Determine the [x, y] coordinate at the center of the cell enclosing the given text.  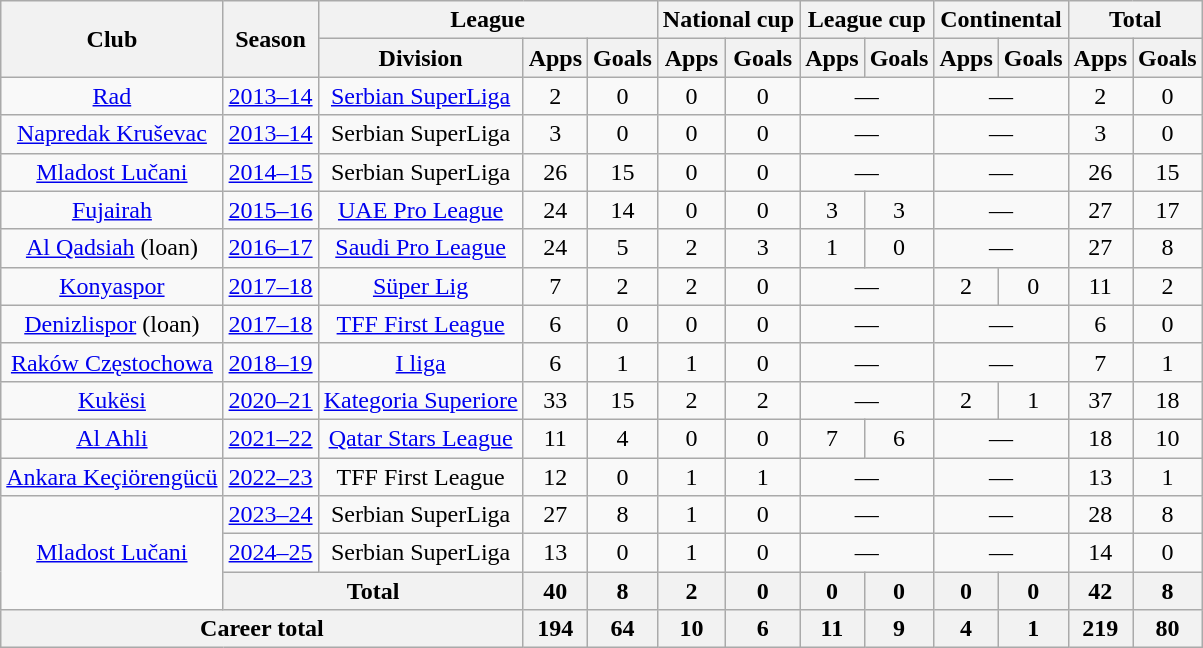
2016–17 [270, 248]
12 [555, 477]
40 [555, 591]
Kategoria Superiore [420, 400]
37 [1100, 400]
33 [555, 400]
National cup [728, 20]
2020–21 [270, 400]
2021–22 [270, 438]
2024–25 [270, 553]
Career total [262, 629]
28 [1100, 515]
219 [1100, 629]
Süper Lig [420, 286]
2015–16 [270, 210]
42 [1100, 591]
UAE Pro League [420, 210]
Season [270, 39]
Continental [1001, 20]
2014–15 [270, 172]
194 [555, 629]
Napredak Kruševac [112, 134]
9 [899, 629]
2023–24 [270, 515]
Saudi Pro League [420, 248]
Division [420, 58]
Denizlispor (loan) [112, 324]
Kukësi [112, 400]
Fujairah [112, 210]
Al Ahli [112, 438]
2022–23 [270, 477]
Raków Częstochowa [112, 362]
League [488, 20]
5 [623, 248]
Ankara Keçiörengücü [112, 477]
17 [1167, 210]
2018–19 [270, 362]
I liga [420, 362]
Al Qadsiah (loan) [112, 248]
Club [112, 39]
Qatar Stars League [420, 438]
80 [1167, 629]
64 [623, 629]
League cup [867, 20]
Rad [112, 96]
Konyaspor [112, 286]
